For the text-containing cell, return its midpoint in [X, Y] coordinate format. 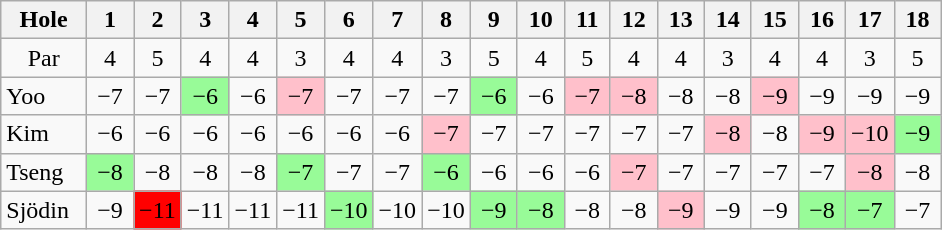
7 [398, 20]
1 [110, 20]
2 [158, 20]
15 [774, 20]
9 [494, 20]
Par [44, 58]
12 [634, 20]
11 [587, 20]
6 [348, 20]
13 [680, 20]
17 [870, 20]
Sjödin [44, 210]
8 [446, 20]
18 [918, 20]
Hole [44, 20]
Kim [44, 134]
16 [822, 20]
Yoo [44, 96]
10 [540, 20]
14 [728, 20]
Tseng [44, 172]
